From the cell containing the given text, extract its center point as (x, y) coordinate. 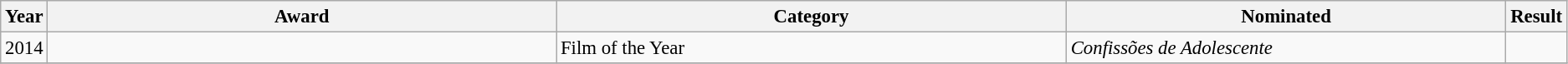
Confissões de Adolescente (1285, 48)
2014 (24, 48)
Year (24, 17)
Film of the Year (812, 48)
Category (812, 17)
Award (302, 17)
Result (1536, 17)
Nominated (1285, 17)
